Pinpoint the cell where the given text exists, returning its [X, Y] midpoint coordinate. 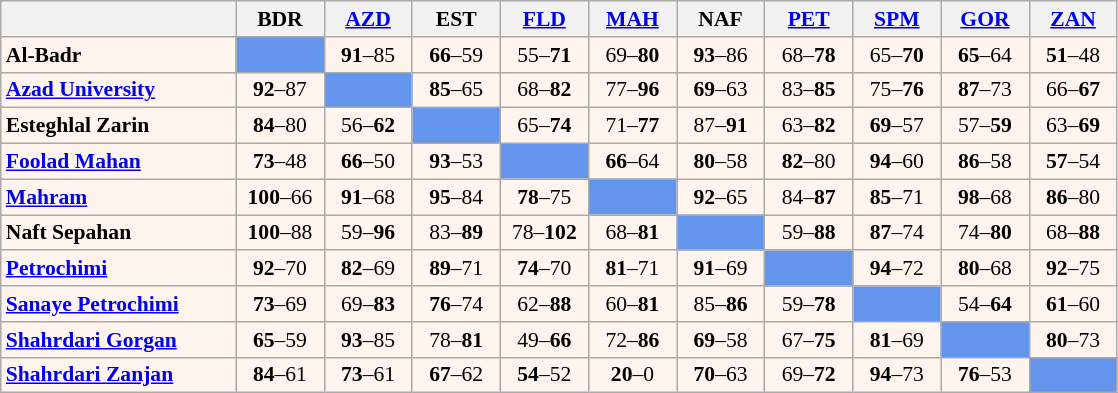
EST [456, 19]
81–69 [897, 340]
20–0 [632, 375]
92–65 [720, 197]
92–70 [280, 269]
59–78 [809, 304]
SPM [897, 19]
87–91 [720, 126]
65–70 [897, 55]
75–76 [897, 90]
55–71 [544, 55]
91–85 [368, 55]
69–58 [720, 340]
60–81 [632, 304]
83–89 [456, 233]
100–88 [280, 233]
69–57 [897, 126]
Al-Badr [118, 55]
70–63 [720, 375]
AZD [368, 19]
73–69 [280, 304]
78–102 [544, 233]
74–70 [544, 269]
54–52 [544, 375]
66–67 [1073, 90]
Shahrdari Zanjan [118, 375]
GOR [985, 19]
59–96 [368, 233]
54–64 [985, 304]
78–81 [456, 340]
65–64 [985, 55]
86–58 [985, 162]
80–73 [1073, 340]
59–88 [809, 233]
68–81 [632, 233]
Foolad Mahan [118, 162]
62–88 [544, 304]
98–68 [985, 197]
68–78 [809, 55]
68–82 [544, 90]
61–60 [1073, 304]
92–87 [280, 90]
49–66 [544, 340]
69–72 [809, 375]
Azad University [118, 90]
94–72 [897, 269]
73–48 [280, 162]
63–69 [1073, 126]
93–86 [720, 55]
76–74 [456, 304]
69–83 [368, 304]
78–75 [544, 197]
68–88 [1073, 233]
57–59 [985, 126]
FLD [544, 19]
93–85 [368, 340]
92–75 [1073, 269]
56–62 [368, 126]
85–86 [720, 304]
Esteghlal Zarin [118, 126]
84–80 [280, 126]
PET [809, 19]
Naft Sepahan [118, 233]
76–53 [985, 375]
77–96 [632, 90]
80–58 [720, 162]
100–66 [280, 197]
65–74 [544, 126]
82–80 [809, 162]
93–53 [456, 162]
69–80 [632, 55]
63–82 [809, 126]
81–71 [632, 269]
87–74 [897, 233]
Shahrdari Gorgan [118, 340]
84–61 [280, 375]
74–80 [985, 233]
Mahram [118, 197]
ZAN [1073, 19]
67–75 [809, 340]
86–80 [1073, 197]
89–71 [456, 269]
NAF [720, 19]
82–69 [368, 269]
73–61 [368, 375]
51–48 [1073, 55]
91–68 [368, 197]
87–73 [985, 90]
94–73 [897, 375]
80–68 [985, 269]
91–69 [720, 269]
66–64 [632, 162]
69–63 [720, 90]
Petrochimi [118, 269]
Sanaye Petrochimi [118, 304]
65–59 [280, 340]
85–65 [456, 90]
85–71 [897, 197]
BDR [280, 19]
66–59 [456, 55]
83–85 [809, 90]
94–60 [897, 162]
95–84 [456, 197]
57–54 [1073, 162]
67–62 [456, 375]
72–86 [632, 340]
MAH [632, 19]
66–50 [368, 162]
71–77 [632, 126]
84–87 [809, 197]
